Pinpoint the cell where the given text exists, returning its (X, Y) midpoint coordinate. 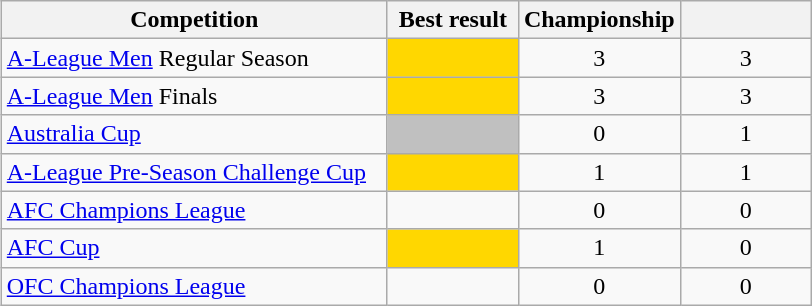
Best result (452, 20)
Competition (194, 20)
Championship (599, 20)
AFC Cup (194, 248)
OFC Champions League (194, 286)
Australia Cup (194, 134)
A-League Men Finals (194, 96)
A-League Men Regular Season (194, 58)
A-League Pre-Season Challenge Cup (194, 172)
AFC Champions League (194, 210)
